Find where the given text appears and provide that cell's center as (X, Y) coordinate. 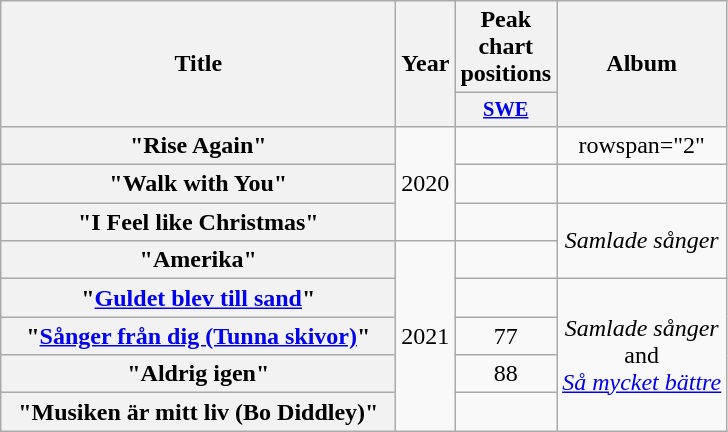
Title (198, 64)
88 (506, 374)
"Amerika" (198, 260)
rowspan="2" (642, 145)
"Walk with You" (198, 184)
Peak chart positions (506, 47)
2021 (426, 336)
Samlade sångerandSå mycket bättre (642, 355)
"Guldet blev till sand" (198, 298)
Album (642, 64)
"Aldrig igen" (198, 374)
Samlade sånger (642, 241)
"I Feel like Christmas" (198, 222)
"Rise Again" (198, 145)
2020 (426, 183)
77 (506, 336)
"Sånger från dig (Tunna skivor)" (198, 336)
Year (426, 64)
SWE (506, 110)
"Musiken är mitt liv (Bo Diddley)" (198, 412)
